Scan for the cell matching the given text and deliver its (x, y) coordinate at center. 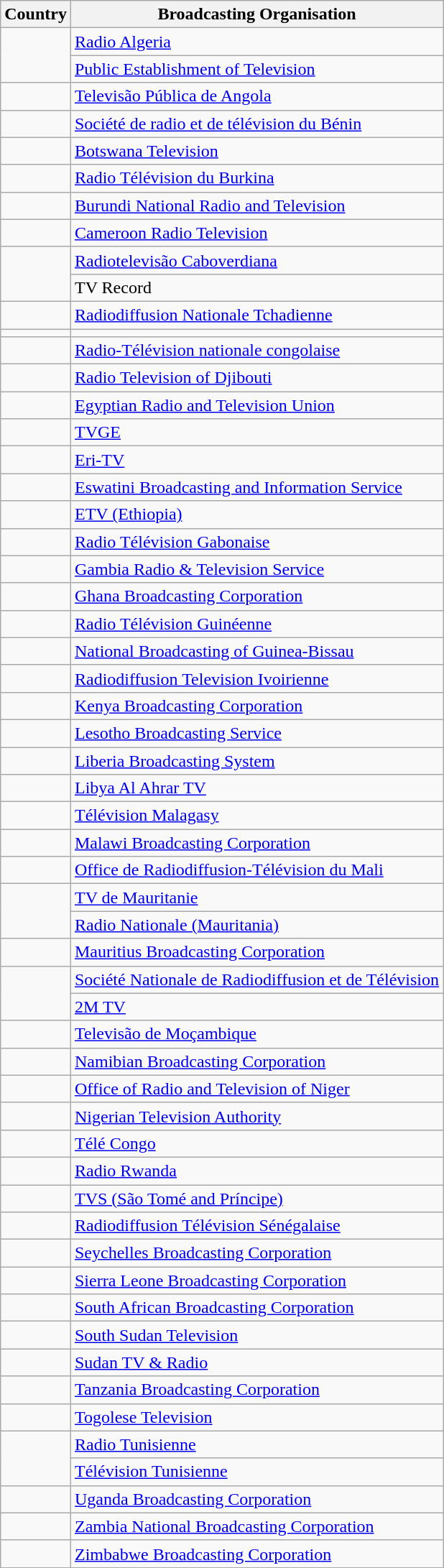
Télévision Malagasy (256, 816)
TV Record (256, 287)
Radio Television of Djibouti (256, 378)
South African Broadcasting Corporation (256, 1308)
Public Establishment of Television (256, 69)
Togolese Television (256, 1417)
Office of Radio and Television of Niger (256, 1089)
Radio-Télévision nationale congolaise (256, 351)
Radio Télévision Guinéenne (256, 624)
Radio Télévision Gabonaise (256, 542)
ETV (Ethiopia) (256, 515)
Sudan TV & Radio (256, 1362)
Télévision Tunisienne (256, 1472)
Liberia Broadcasting System (256, 761)
Egyptian Radio and Television Union (256, 405)
Malawi Broadcasting Corporation (256, 843)
Country (36, 14)
Kenya Broadcasting Corporation (256, 706)
Nigerian Television Authority (256, 1116)
Zimbabwe Broadcasting Corporation (256, 1554)
Radio Nationale (Mauritania) (256, 925)
South Sudan Television (256, 1335)
Namibian Broadcasting Corporation (256, 1061)
Radio Télévision du Burkina (256, 178)
Radiodiffusion Nationale Tchadienne (256, 315)
Société de radio et de télévision du Bénin (256, 124)
Office de Radiodiffusion-Télévision du Mali (256, 870)
Ghana Broadcasting Corporation (256, 596)
Mauritius Broadcasting Corporation (256, 952)
Société Nationale de Radiodiffusion et de Télévision (256, 979)
Lesotho Broadcasting Service (256, 733)
TVGE (256, 433)
Radiodiffusion Télévision Sénégalaise (256, 1226)
Libya Al Ahrar TV (256, 788)
Televisão de Moçambique (256, 1034)
Radiodiffusion Television Ivoirienne (256, 678)
TV de Mauritanie (256, 898)
2M TV (256, 1007)
National Broadcasting of Guinea-Bissau (256, 651)
Radio Algeria (256, 42)
Eri-TV (256, 460)
TVS (São Tomé and Príncipe) (256, 1198)
Tanzania Broadcasting Corporation (256, 1390)
Televisão Pública de Angola (256, 96)
Seychelles Broadcasting Corporation (256, 1253)
Radiotelevisão Caboverdiana (256, 260)
Cameroon Radio Television (256, 233)
Broadcasting Organisation (256, 14)
Burundi National Radio and Television (256, 206)
Sierra Leone Broadcasting Corporation (256, 1281)
Botswana Television (256, 151)
Télé Congo (256, 1143)
Radio Rwanda (256, 1171)
Gambia Radio & Television Service (256, 569)
Eswatini Broadcasting and Information Service (256, 487)
Uganda Broadcasting Corporation (256, 1499)
Radio Tunisienne (256, 1444)
Zambia National Broadcasting Corporation (256, 1526)
